Identify which cell holds the provided text, then report its [x, y] central coordinate. 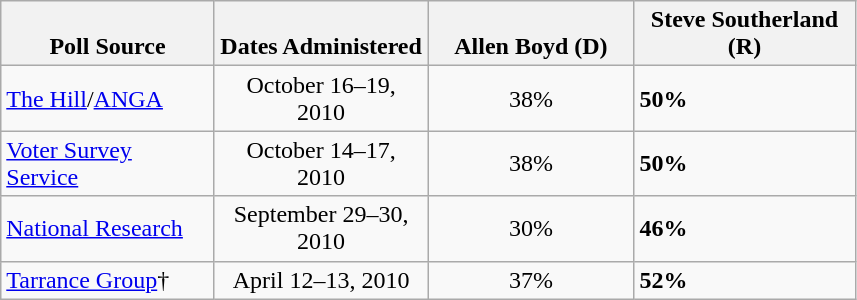
The Hill/ANGA [108, 98]
Poll Source [108, 34]
37% [531, 280]
October 16–19, 2010 [321, 98]
September 29–30, 2010 [321, 228]
52% [744, 280]
46% [744, 228]
Steve Southerland (R) [744, 34]
Voter Survey Service [108, 164]
October 14–17, 2010 [321, 164]
Allen Boyd (D) [531, 34]
Tarrance Group† [108, 280]
April 12–13, 2010 [321, 280]
National Research [108, 228]
30% [531, 228]
Dates Administered [321, 34]
